Detect which cell encompasses the target text, then output its [x, y] center coordinate. 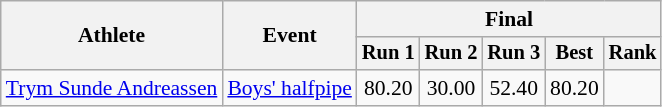
Boys' halfpipe [290, 88]
52.40 [514, 88]
Final [509, 19]
Event [290, 36]
Best [574, 54]
Athlete [112, 36]
30.00 [452, 88]
Trym Sunde Andreassen [112, 88]
Run 3 [514, 54]
Run 1 [388, 54]
Run 2 [452, 54]
Rank [633, 54]
